Output the (X, Y) coordinate of the center of the cell containing the given text.  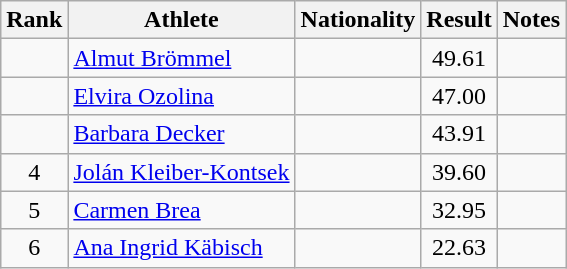
Athlete (182, 20)
Nationality (358, 20)
Barbara Decker (182, 134)
Elvira Ozolina (182, 96)
39.60 (459, 172)
32.95 (459, 210)
Ana Ingrid Käbisch (182, 248)
Rank (34, 20)
49.61 (459, 58)
22.63 (459, 248)
Jolán Kleiber-Kontsek (182, 172)
Notes (531, 20)
Almut Brömmel (182, 58)
5 (34, 210)
4 (34, 172)
47.00 (459, 96)
Result (459, 20)
Carmen Brea (182, 210)
6 (34, 248)
43.91 (459, 134)
